Capture the cell that displays the provided text and extract its (x, y) central coordinate. 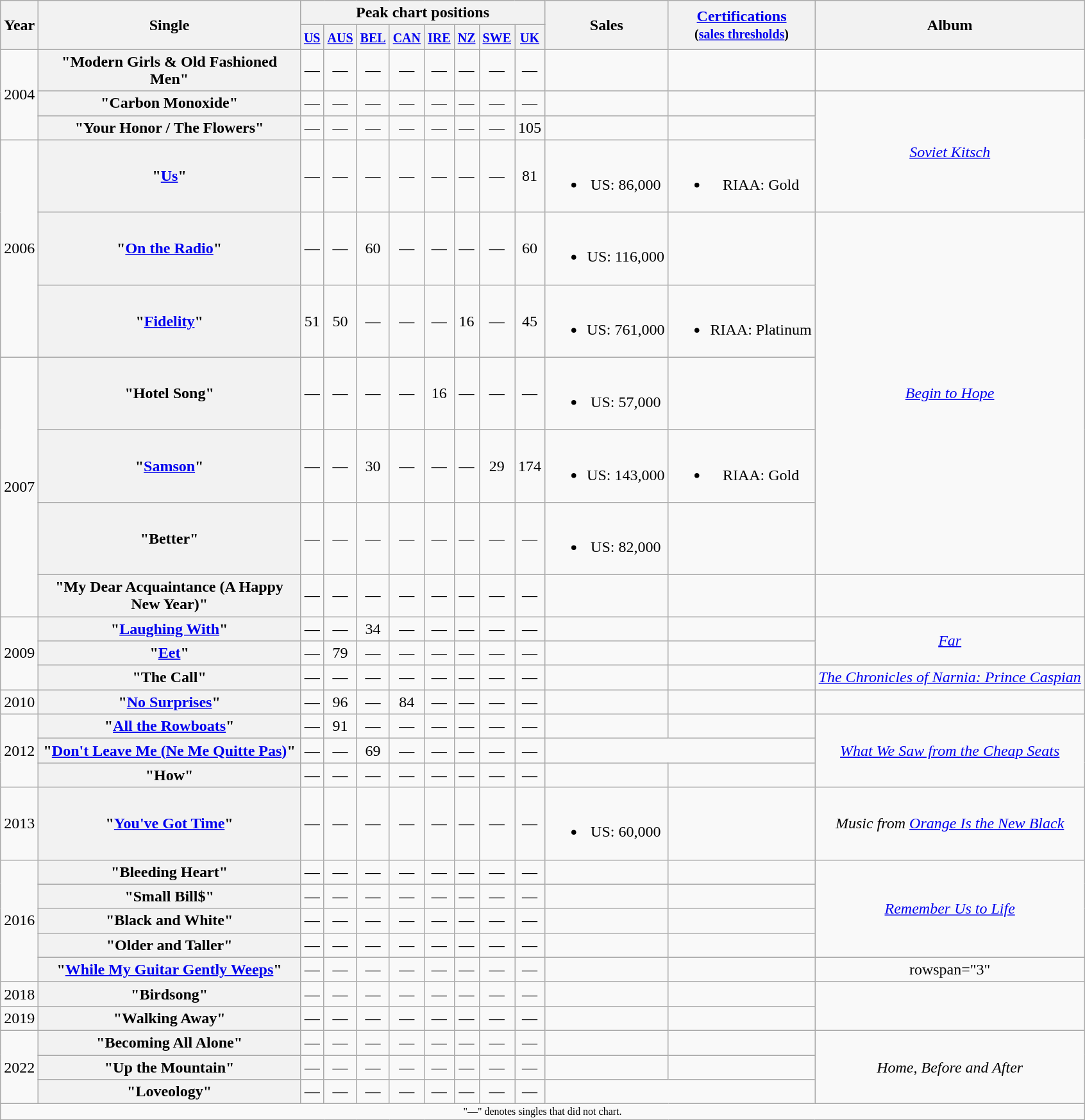
91 (340, 726)
US (312, 37)
2010 (19, 702)
CAN (407, 37)
51 (312, 321)
2007 (19, 487)
The Chronicles of Narnia: Prince Caspian (950, 678)
IRE (440, 37)
"Black and White" (169, 921)
2013 (19, 823)
Certifications(sales thresholds) (741, 25)
105 (530, 128)
"Us" (169, 176)
"Carbon Monoxide" (169, 103)
"While My Guitar Gently Weeps" (169, 969)
"Becoming All Alone" (169, 1042)
"Hotel Song" (169, 394)
US: 86,000 (607, 176)
US: 57,000 (607, 394)
"On the Radio" (169, 249)
AUS (340, 37)
"The Call" (169, 678)
US: 82,000 (607, 539)
"Laughing With" (169, 629)
Begin to Hope (950, 394)
30 (373, 465)
"Walking Away" (169, 1018)
"Samson" (169, 465)
RIAA: Platinum (741, 321)
2004 (19, 95)
Year (19, 25)
SWE (497, 37)
"Modern Girls & Old Fashioned Men" (169, 71)
2018 (19, 994)
Soviet Kitsch (950, 151)
2019 (19, 1018)
Album (950, 25)
Single (169, 25)
"Fidelity" (169, 321)
84 (407, 702)
NZ (467, 37)
79 (340, 653)
"All the Rowboats" (169, 726)
50 (340, 321)
Remember Us to Life (950, 908)
29 (497, 465)
"No Surprises" (169, 702)
"Better" (169, 539)
US: 143,000 (607, 465)
"Don't Leave Me (Ne Me Quitte Pas)" (169, 751)
69 (373, 751)
"Eet" (169, 653)
96 (340, 702)
"Up the Mountain" (169, 1067)
Peak chart positions (422, 13)
81 (530, 176)
"—" denotes singles that did not chart. (542, 1112)
What We Saw from the Cheap Seats (950, 751)
2009 (19, 653)
"My Dear Acquaintance (A Happy New Year)" (169, 595)
2012 (19, 751)
US: 116,000 (607, 249)
174 (530, 465)
34 (373, 629)
Home, Before and After (950, 1067)
"Small Bill$" (169, 896)
"Older and Taller" (169, 945)
"Loveology" (169, 1092)
rowspan="3" (950, 969)
2006 (19, 249)
US: 761,000 (607, 321)
"Birdsong" (169, 994)
BEL (373, 37)
"How" (169, 775)
"You've Got Time" (169, 823)
Music from Orange Is the New Black (950, 823)
2022 (19, 1067)
45 (530, 321)
"Bleeding Heart" (169, 872)
Far (950, 641)
2016 (19, 921)
"Your Honor / The Flowers" (169, 128)
UK (530, 37)
US: 60,000 (607, 823)
Sales (607, 25)
